Provide the (X, Y) coordinate of the cell's center where the given text is located.  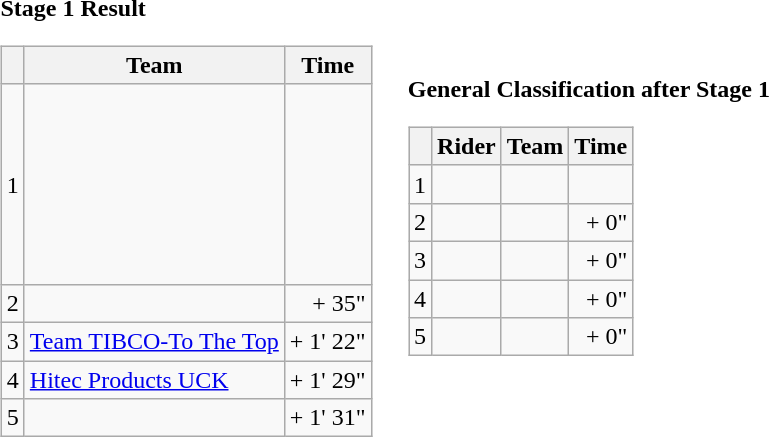
Team TIBCO-To The Top (154, 341)
Rider (467, 146)
Hitec Products UCK (154, 379)
+ 35" (328, 303)
+ 1' 22" (328, 341)
+ 1' 31" (328, 418)
+ 1' 29" (328, 379)
